Identify which cell holds the provided text, then report its [X, Y] central coordinate. 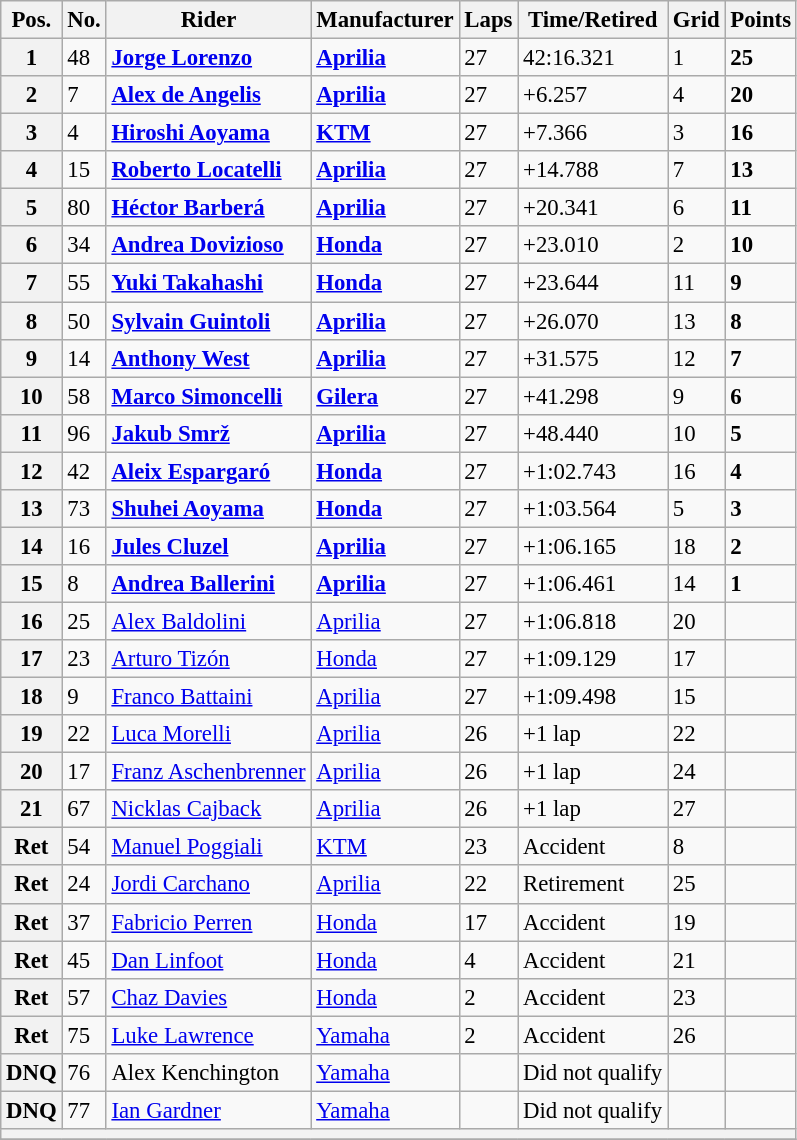
+48.440 [593, 433]
Alex Baldolini [208, 621]
96 [84, 433]
Sylvain Guintoli [208, 321]
Anthony West [208, 358]
Grid [696, 20]
80 [84, 208]
+23.010 [593, 245]
Time/Retired [593, 20]
+14.788 [593, 170]
+1:06.165 [593, 546]
Hiroshi Aoyama [208, 133]
42 [84, 471]
+41.298 [593, 396]
Fabricio Perren [208, 922]
Alex Kenchington [208, 1073]
77 [84, 1110]
Ian Gardner [208, 1110]
+1:06.818 [593, 621]
67 [84, 809]
+26.070 [593, 321]
76 [84, 1073]
Alex de Angelis [208, 95]
48 [84, 58]
55 [84, 283]
75 [84, 1035]
45 [84, 960]
50 [84, 321]
Laps [488, 20]
+6.257 [593, 95]
Roberto Locatelli [208, 170]
Chaz Davies [208, 997]
+23.644 [593, 283]
Jules Cluzel [208, 546]
+1:06.461 [593, 584]
+1:02.743 [593, 471]
Shuhei Aoyama [208, 509]
Pos. [32, 20]
+7.366 [593, 133]
Andrea Dovizioso [208, 245]
Jakub Smrž [208, 433]
Héctor Barberá [208, 208]
57 [84, 997]
Manuel Poggiali [208, 847]
Marco Simoncelli [208, 396]
Arturo Tizón [208, 659]
58 [84, 396]
Jorge Lorenzo [208, 58]
+1:09.129 [593, 659]
42:16.321 [593, 58]
54 [84, 847]
Nicklas Cajback [208, 809]
Retirement [593, 885]
Rider [208, 20]
Luca Morelli [208, 734]
+1:09.498 [593, 697]
73 [84, 509]
Manufacturer [385, 20]
Andrea Ballerini [208, 584]
Aleix Espargaró [208, 471]
37 [84, 922]
Franco Battaini [208, 697]
Luke Lawrence [208, 1035]
+31.575 [593, 358]
+1:03.564 [593, 509]
Dan Linfoot [208, 960]
Yuki Takahashi [208, 283]
Gilera [385, 396]
No. [84, 20]
+20.341 [593, 208]
Points [760, 20]
34 [84, 245]
Jordi Carchano [208, 885]
Franz Aschenbrenner [208, 772]
